Identify which cell holds the provided text, then report its (X, Y) central coordinate. 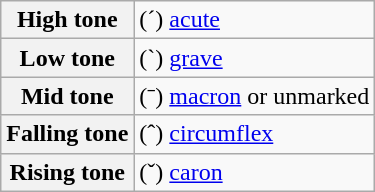
Mid tone (68, 96)
Low tone (68, 58)
Falling tone (68, 134)
(´) acute (254, 20)
High tone (68, 20)
(`) grave (254, 58)
(ˆ) circumflex (254, 134)
Rising tone (68, 172)
(ˉ) macron or unmarked (254, 96)
(ˇ) caron (254, 172)
